Return the [x, y] coordinate for the center point of the cell that contains the specified text.  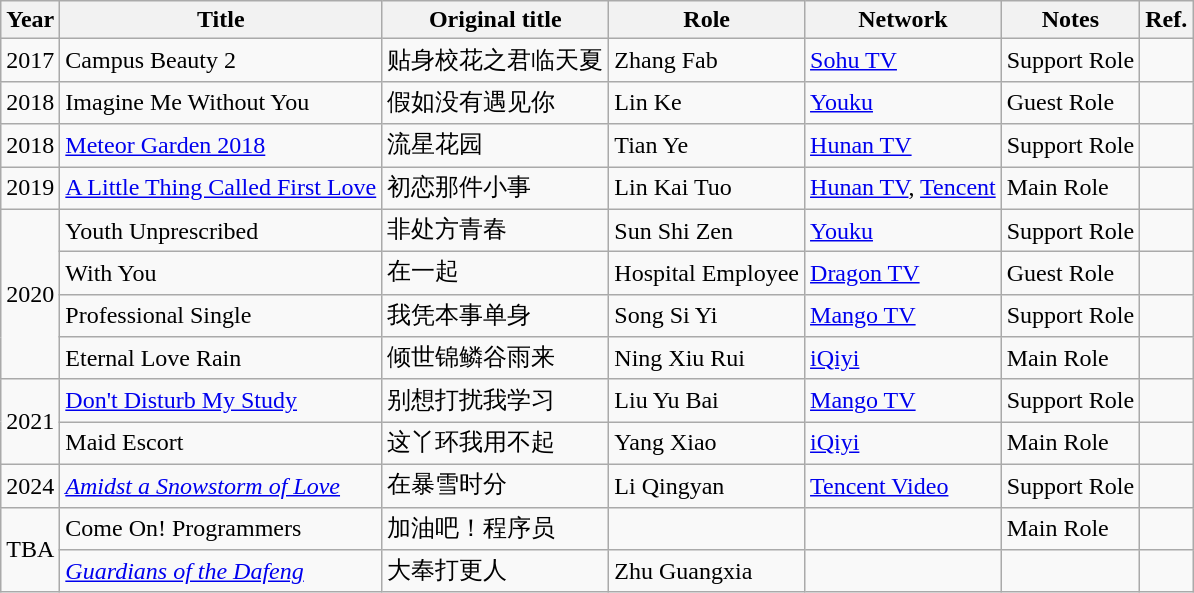
Ref. [1166, 20]
2021 [30, 422]
Hunan TV [904, 146]
Original title [496, 20]
2024 [30, 486]
我凭本事单身 [496, 316]
Song Si Yi [707, 316]
Zhang Fab [707, 60]
Professional Single [221, 316]
Title [221, 20]
大奉打更人 [496, 572]
Youth Unprescribed [221, 230]
Tian Ye [707, 146]
Sohu TV [904, 60]
Yang Xiao [707, 444]
Sun Shi Zen [707, 230]
假如没有遇见你 [496, 102]
Zhu Guangxia [707, 572]
2019 [30, 188]
Li Qingyan [707, 486]
Maid Escort [221, 444]
Amidst a Snowstorm of Love [221, 486]
这丫环我用不起 [496, 444]
Lin Ke [707, 102]
A Little Thing Called First Love [221, 188]
在暴雪时分 [496, 486]
Network [904, 20]
Imagine Me Without You [221, 102]
Hunan TV, Tencent [904, 188]
别想打扰我学习 [496, 400]
贴身校花之君临天夏 [496, 60]
Liu Yu Bai [707, 400]
倾世锦鳞谷雨来 [496, 358]
Hospital Employee [707, 274]
Lin Kai Tuo [707, 188]
Guardians of the Dafeng [221, 572]
2017 [30, 60]
Campus Beauty 2 [221, 60]
Role [707, 20]
Year [30, 20]
在一起 [496, 274]
With You [221, 274]
非处方青春 [496, 230]
Dragon TV [904, 274]
Notes [1070, 20]
Don't Disturb My Study [221, 400]
TBA [30, 550]
加油吧！程序员 [496, 528]
流星花园 [496, 146]
Come On! Programmers [221, 528]
Meteor Garden 2018 [221, 146]
Eternal Love Rain [221, 358]
Ning Xiu Rui [707, 358]
Tencent Video [904, 486]
初恋那件小事 [496, 188]
2020 [30, 294]
